Capture the cell that displays the provided text and extract its [X, Y] central coordinate. 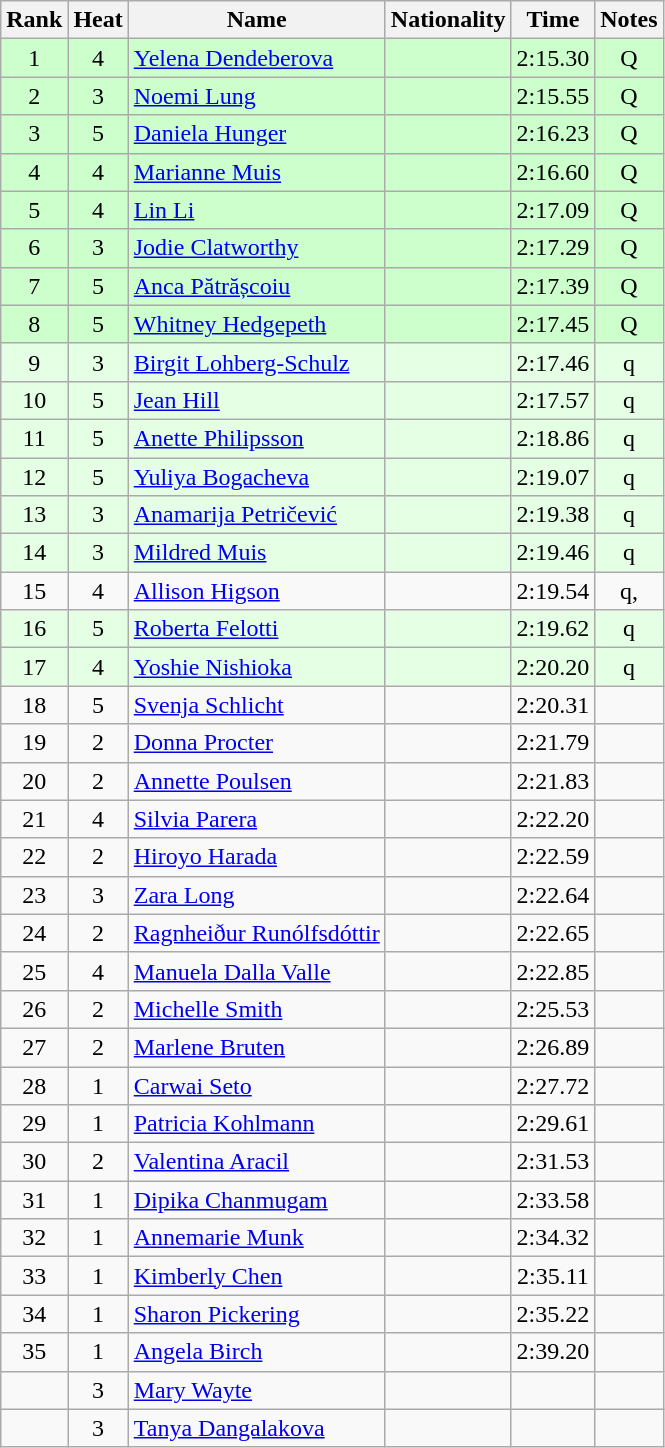
Notes [629, 20]
35 [34, 1352]
Zara Long [256, 895]
Kimberly Chen [256, 1276]
12 [34, 477]
2:22.65 [553, 933]
23 [34, 895]
2:25.53 [553, 1009]
21 [34, 819]
2:22.20 [553, 819]
2:34.32 [553, 1238]
2:21.79 [553, 743]
2:17.46 [553, 362]
2:17.45 [553, 324]
q, [629, 591]
Marianne Muis [256, 172]
Annette Poulsen [256, 781]
Yuliya Bogacheva [256, 477]
19 [34, 743]
Michelle Smith [256, 1009]
Whitney Hedgepeth [256, 324]
2:16.60 [553, 172]
2:19.07 [553, 477]
9 [34, 362]
18 [34, 705]
25 [34, 971]
2:35.11 [553, 1276]
Nationality [448, 20]
Sharon Pickering [256, 1314]
Lin Li [256, 210]
Yoshie Nishioka [256, 667]
2:29.61 [553, 1124]
24 [34, 933]
Patricia Kohlmann [256, 1124]
2:19.46 [553, 553]
2:17.29 [553, 248]
2:18.86 [553, 438]
11 [34, 438]
Silvia Parera [256, 819]
Carwai Seto [256, 1085]
34 [34, 1314]
2:17.09 [553, 210]
Valentina Aracil [256, 1162]
Mildred Muis [256, 553]
2:21.83 [553, 781]
Angela Birch [256, 1352]
Tanya Dangalakova [256, 1428]
6 [34, 248]
Time [553, 20]
2:19.54 [553, 591]
Rank [34, 20]
Hiroyo Harada [256, 857]
2:26.89 [553, 1047]
2:22.59 [553, 857]
2:19.62 [553, 629]
Birgit Lohberg-Schulz [256, 362]
22 [34, 857]
Anamarija Petričević [256, 515]
Jean Hill [256, 400]
2:31.53 [553, 1162]
2:15.55 [553, 96]
Svenja Schlicht [256, 705]
Heat [98, 20]
16 [34, 629]
2:22.64 [553, 895]
Donna Procter [256, 743]
2:19.38 [553, 515]
2:20.31 [553, 705]
26 [34, 1009]
32 [34, 1238]
Jodie Clatworthy [256, 248]
Manuela Dalla Valle [256, 971]
17 [34, 667]
Allison Higson [256, 591]
7 [34, 286]
20 [34, 781]
2:35.22 [553, 1314]
2:17.57 [553, 400]
Name [256, 20]
2:22.85 [553, 971]
Dipika Chanmugam [256, 1200]
33 [34, 1276]
Noemi Lung [256, 96]
2:33.58 [553, 1200]
2:20.20 [553, 667]
10 [34, 400]
Annemarie Munk [256, 1238]
27 [34, 1047]
29 [34, 1124]
2:17.39 [553, 286]
Anca Pătrășcoiu [256, 286]
28 [34, 1085]
31 [34, 1200]
2:16.23 [553, 134]
2:27.72 [553, 1085]
8 [34, 324]
Daniela Hunger [256, 134]
Roberta Felotti [256, 629]
30 [34, 1162]
Ragnheiður Runólfsdóttir [256, 933]
Mary Wayte [256, 1390]
15 [34, 591]
2:39.20 [553, 1352]
13 [34, 515]
Yelena Dendeberova [256, 58]
Anette Philipsson [256, 438]
2:15.30 [553, 58]
14 [34, 553]
Marlene Bruten [256, 1047]
